Capture the cell that displays the provided text and extract its (x, y) central coordinate. 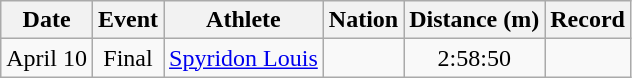
Final (128, 58)
Record (588, 20)
Distance (m) (474, 20)
Athlete (244, 20)
Date (47, 20)
Event (128, 20)
Nation (363, 20)
2:58:50 (474, 58)
Spyridon Louis (244, 58)
April 10 (47, 58)
